Determine the (X, Y) coordinate at the center of the cell enclosing the given text.  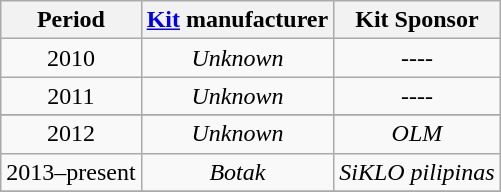
Period (71, 20)
SiKLO pilipinas (417, 172)
2011 (71, 96)
Kit Sponsor (417, 20)
Botak (238, 172)
OLM (417, 134)
2013–present (71, 172)
2012 (71, 134)
Kit manufacturer (238, 20)
2010 (71, 58)
